Output the (X, Y) coordinate of the center of the cell containing the given text.  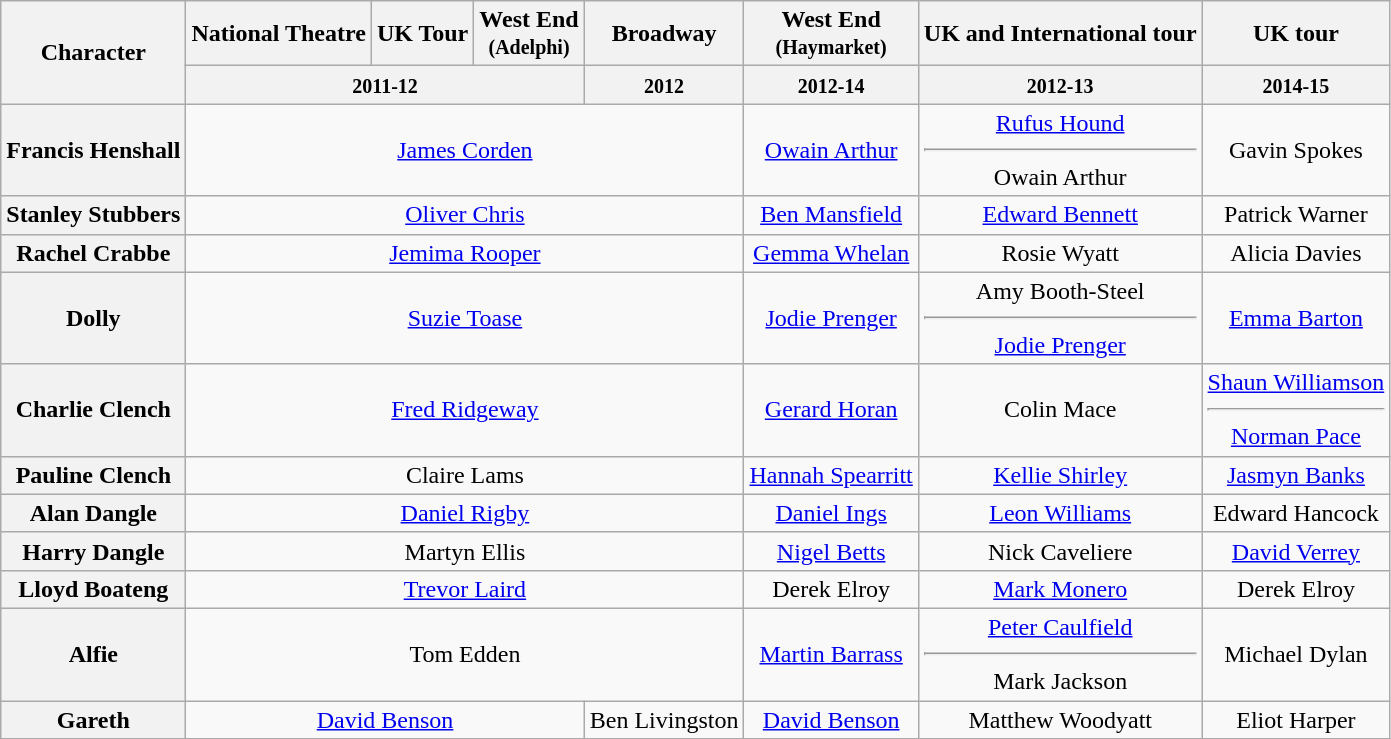
Trevor Laird (465, 589)
Character (94, 52)
Harry Dangle (94, 551)
Edward Bennett (1060, 215)
Edward Hancock (1296, 513)
Jodie Prenger (831, 318)
Rachel Crabbe (94, 253)
Amy Booth-SteelJodie Prenger (1060, 318)
UK and International tour (1060, 34)
David Verrey (1296, 551)
Suzie Toase (465, 318)
Ben Livingston (664, 719)
Alan Dangle (94, 513)
Nigel Betts (831, 551)
Patrick Warner (1296, 215)
2014-15 (1296, 85)
Gerard Horan (831, 410)
Mark Monero (1060, 589)
2011-12 (385, 85)
Emma Barton (1296, 318)
Rufus HoundOwain Arthur (1060, 150)
Matthew Woodyatt (1060, 719)
Kellie Shirley (1060, 475)
Alfie (94, 654)
Daniel Rigby (465, 513)
Daniel Ings (831, 513)
Ben Mansfield (831, 215)
UK Tour (422, 34)
UK tour (1296, 34)
Oliver Chris (465, 215)
Gareth (94, 719)
Martyn Ellis (465, 551)
2012 (664, 85)
Jemima Rooper (465, 253)
2012-13 (1060, 85)
Peter CaulfieldMark Jackson (1060, 654)
Michael Dylan (1296, 654)
Charlie Clench (94, 410)
Owain Arthur (831, 150)
Hannah Spearritt (831, 475)
Shaun WilliamsonNorman Pace (1296, 410)
Gavin Spokes (1296, 150)
2012-14 (831, 85)
Pauline Clench (94, 475)
Jasmyn Banks (1296, 475)
Fred Ridgeway (465, 410)
Leon Williams (1060, 513)
James Corden (465, 150)
West End(Haymarket) (831, 34)
Colin Mace (1060, 410)
Rosie Wyatt (1060, 253)
Tom Edden (465, 654)
West End(Adelphi) (529, 34)
Eliot Harper (1296, 719)
Nick Caveliere (1060, 551)
Claire Lams (465, 475)
Gemma Whelan (831, 253)
Broadway (664, 34)
Lloyd Boateng (94, 589)
Stanley Stubbers (94, 215)
Alicia Davies (1296, 253)
National Theatre (279, 34)
Dolly (94, 318)
Martin Barrass (831, 654)
Francis Henshall (94, 150)
